Output the [X, Y] coordinate of the center of the cell containing the given text.  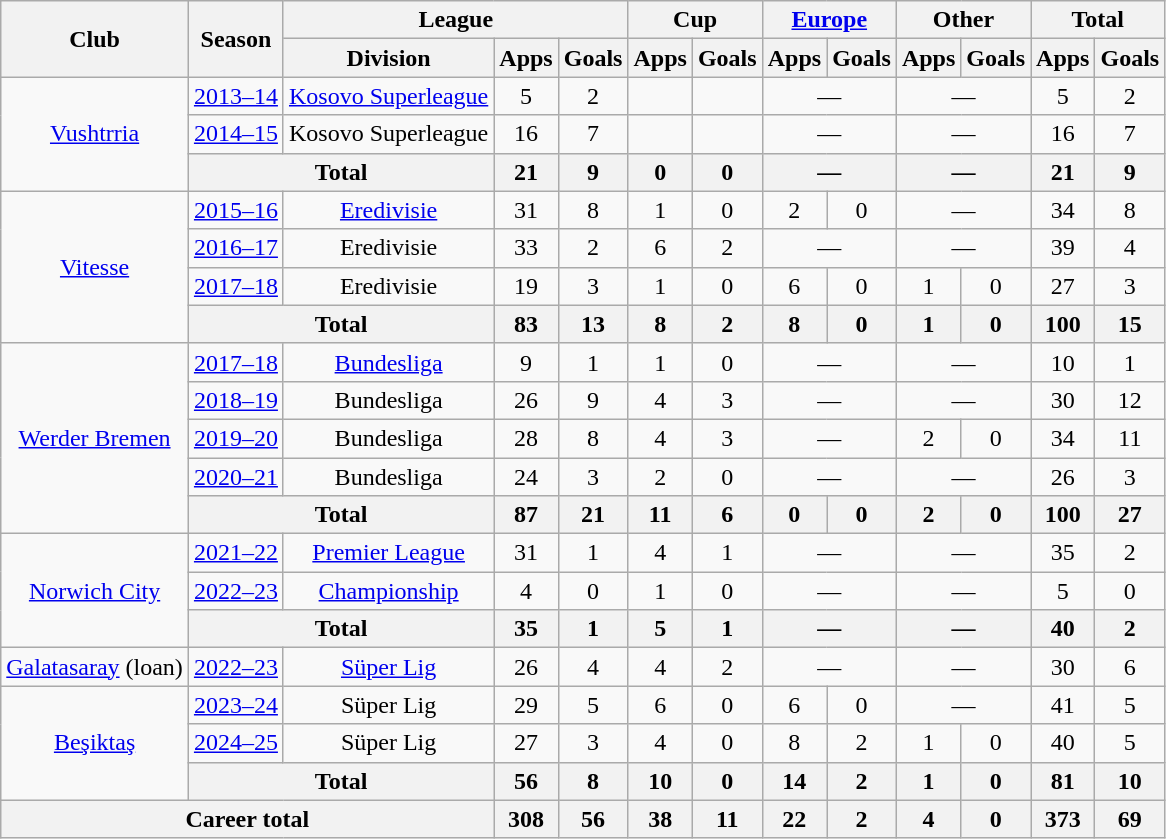
81 [1063, 781]
Vushtrria [95, 134]
39 [1063, 248]
Other [963, 20]
League [456, 20]
Career total [248, 819]
12 [1130, 400]
Galatasaray (loan) [95, 667]
Division [388, 58]
2015–16 [236, 210]
2014–15 [236, 134]
2024–25 [236, 743]
Championship [388, 591]
Premier League [388, 553]
Norwich City [95, 591]
24 [526, 477]
41 [1063, 705]
15 [1130, 324]
Beşiktaş [95, 743]
Europe [829, 20]
308 [526, 819]
2020–21 [236, 477]
69 [1130, 819]
Cup [695, 20]
19 [526, 286]
28 [526, 438]
2023–24 [236, 705]
87 [526, 515]
22 [794, 819]
2013–14 [236, 96]
33 [526, 248]
Season [236, 39]
2018–19 [236, 400]
13 [593, 324]
83 [526, 324]
Club [95, 39]
Vitesse [95, 267]
14 [794, 781]
2019–20 [236, 438]
Werder Bremen [95, 438]
2021–22 [236, 553]
29 [526, 705]
373 [1063, 819]
2016–17 [236, 248]
38 [660, 819]
